Pinpoint the cell where the given text exists, returning its [x, y] midpoint coordinate. 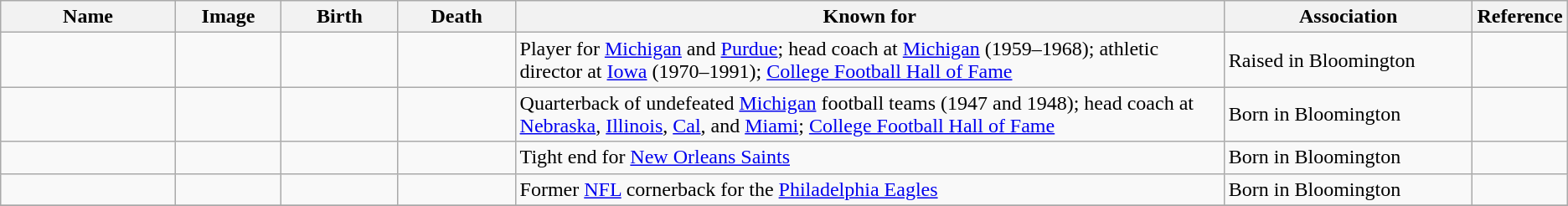
Known for [869, 17]
Tight end for New Orleans Saints [869, 157]
Former NFL cornerback for the Philadelphia Eagles [869, 189]
Image [228, 17]
Death [456, 17]
Association [1349, 17]
Birth [340, 17]
Raised in Bloomington [1349, 60]
Player for Michigan and Purdue; head coach at Michigan (1959–1968); athletic director at Iowa (1970–1991); College Football Hall of Fame [869, 60]
Quarterback of undefeated Michigan football teams (1947 and 1948); head coach at Nebraska, Illinois, Cal, and Miami; College Football Hall of Fame [869, 114]
Name [89, 17]
Reference [1519, 17]
